Capture the cell that displays the provided text and extract its [X, Y] central coordinate. 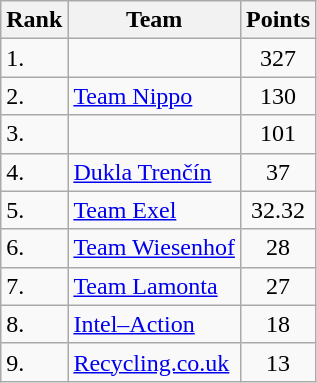
28 [278, 248]
13 [278, 362]
Team [154, 20]
Recycling.co.uk [154, 362]
18 [278, 324]
Team Lamonta [154, 286]
32.32 [278, 210]
Dukla Trenčín [154, 172]
Rank [34, 20]
101 [278, 134]
2. [34, 96]
Team Exel [154, 210]
4. [34, 172]
1. [34, 58]
Team Wiesenhof [154, 248]
Team Nippo [154, 96]
Points [278, 20]
37 [278, 172]
7. [34, 286]
327 [278, 58]
130 [278, 96]
8. [34, 324]
6. [34, 248]
5. [34, 210]
9. [34, 362]
Intel–Action [154, 324]
3. [34, 134]
27 [278, 286]
